Extract the [x, y] coordinate from the center of the cell holding the provided text.  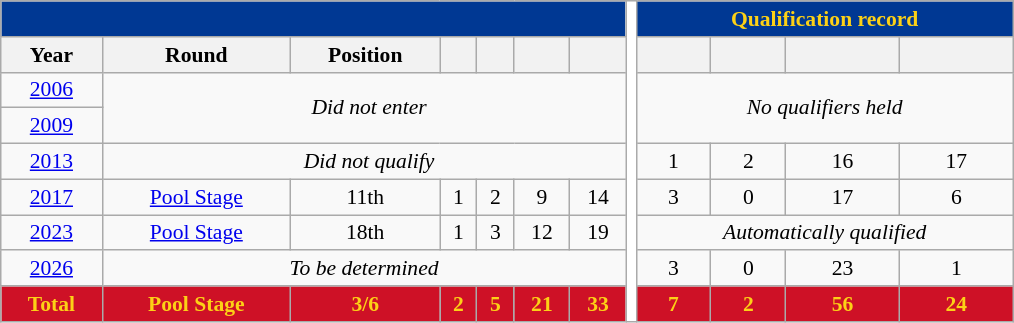
Round [196, 55]
18th [366, 233]
Automatically qualified [824, 233]
Position [366, 55]
No qualifiers held [824, 108]
11th [366, 197]
3/6 [366, 304]
Total [52, 304]
24 [956, 304]
Did not enter [369, 108]
2026 [52, 269]
33 [598, 304]
2017 [52, 197]
2006 [52, 90]
12 [542, 233]
Qualification record [824, 19]
2013 [52, 162]
23 [842, 269]
16 [842, 162]
56 [842, 304]
19 [598, 233]
Year [52, 55]
2023 [52, 233]
21 [542, 304]
9 [542, 197]
6 [956, 197]
2009 [52, 126]
5 [496, 304]
To be determined [364, 269]
Did not qualify [369, 162]
7 [674, 304]
14 [598, 197]
